Search for the cell housing the specified text and yield its [X, Y] center coordinate. 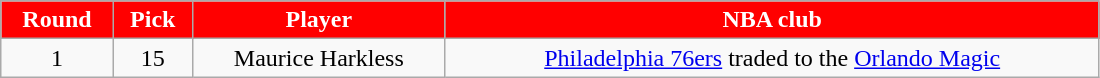
Round [58, 20]
15 [152, 58]
Philadelphia 76ers traded to the Orlando Magic [772, 58]
NBA club [772, 20]
Maurice Harkless [318, 58]
Player [318, 20]
1 [58, 58]
Pick [152, 20]
